Search for the cell housing the specified text and yield its (x, y) center coordinate. 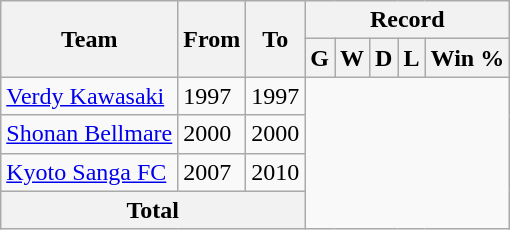
Shonan Bellmare (90, 134)
W (352, 58)
Record (408, 20)
Verdy Kawasaki (90, 96)
D (384, 58)
Total (153, 210)
From (212, 39)
2010 (276, 172)
Win % (468, 58)
2007 (212, 172)
Team (90, 39)
Kyoto Sanga FC (90, 172)
To (276, 39)
L (412, 58)
G (320, 58)
